Detect which cell encompasses the target text, then output its [x, y] center coordinate. 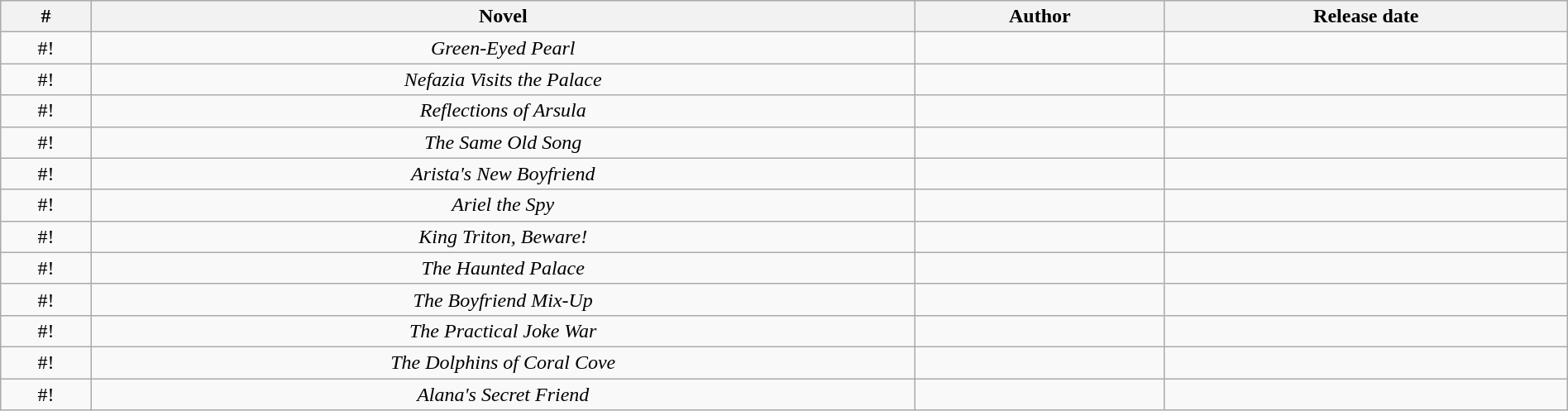
The Boyfriend Mix-Up [503, 299]
Arista's New Boyfriend [503, 174]
The Haunted Palace [503, 268]
Reflections of Arsula [503, 111]
The Same Old Song [503, 142]
King Triton, Beware! [503, 237]
Release date [1366, 17]
Nefazia Visits the Palace [503, 79]
Author [1040, 17]
Novel [503, 17]
Green-Eyed Pearl [503, 48]
The Practical Joke War [503, 331]
Ariel the Spy [503, 205]
The Dolphins of Coral Cove [503, 362]
# [46, 17]
Alana's Secret Friend [503, 394]
